Search for the cell housing the specified text and yield its [X, Y] center coordinate. 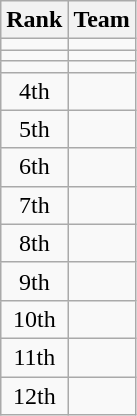
5th [34, 129]
6th [34, 167]
11th [34, 357]
7th [34, 205]
12th [34, 395]
8th [34, 243]
9th [34, 281]
Rank [34, 20]
4th [34, 91]
10th [34, 319]
Team [102, 20]
